Return (X, Y) of the center of cell containing provided text 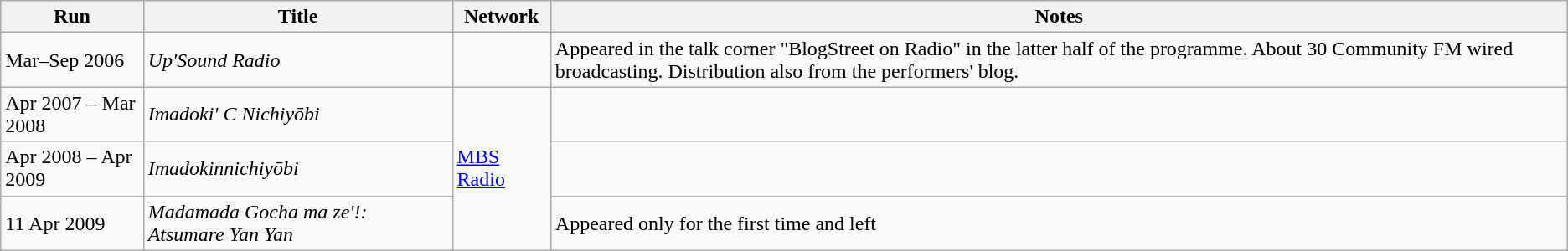
Imadoki' C Nichiyōbi (298, 114)
Notes (1059, 17)
Run (72, 17)
MBS Radio (501, 169)
Up'Sound Radio (298, 60)
Title (298, 17)
Imadokinnichiyōbi (298, 169)
11 Apr 2009 (72, 223)
Apr 2007 – Mar 2008 (72, 114)
Mar–Sep 2006 (72, 60)
Apr 2008 – Apr 2009 (72, 169)
Network (501, 17)
Madamada Gocha ma ze'!: Atsumare Yan Yan (298, 223)
Appeared only for the first time and left (1059, 223)
